Return [X, Y] of the center of cell containing provided text 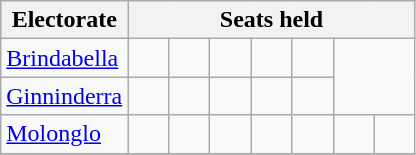
Ginninderra [64, 96]
Brindabella [64, 58]
Molonglo [64, 134]
Electorate [64, 20]
Seats held [272, 20]
